Search for the cell housing the specified text and yield its [x, y] center coordinate. 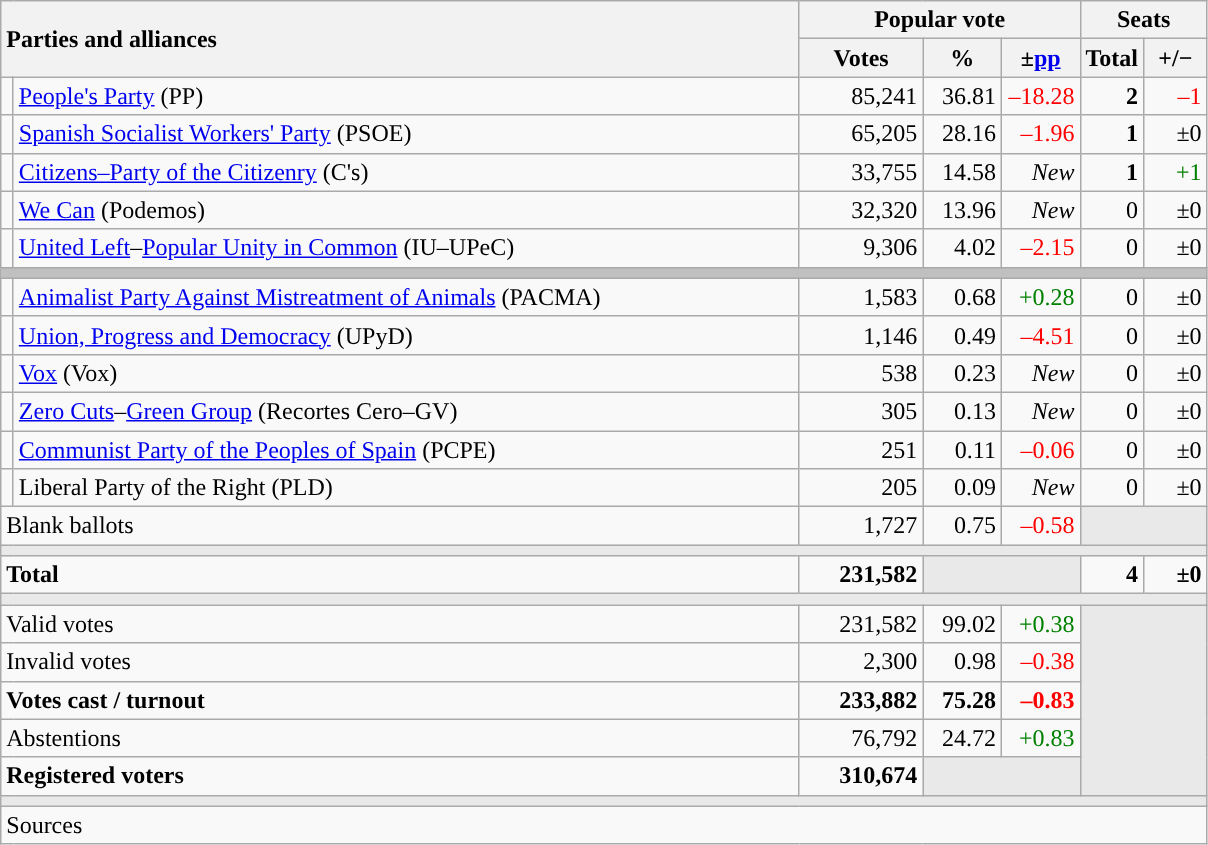
251 [861, 449]
Seats [1144, 20]
Registered voters [400, 776]
0.98 [962, 662]
% [962, 58]
32,320 [861, 210]
0.23 [962, 373]
Animalist Party Against Mistreatment of Animals (PACMA) [406, 297]
+0.38 [1040, 624]
Spanish Socialist Workers' Party (PSOE) [406, 134]
24.72 [962, 738]
–0.06 [1040, 449]
14.58 [962, 172]
+0.83 [1040, 738]
Communist Party of the Peoples of Spain (PCPE) [406, 449]
65,205 [861, 134]
33,755 [861, 172]
Abstentions [400, 738]
We Can (Podemos) [406, 210]
Sources [604, 825]
+0.28 [1040, 297]
4 [1112, 575]
1,727 [861, 526]
99.02 [962, 624]
–1 [1176, 96]
0.68 [962, 297]
2,300 [861, 662]
305 [861, 411]
233,882 [861, 700]
–0.38 [1040, 662]
Citizens–Party of the Citizenry (C's) [406, 172]
2 [1112, 96]
Invalid votes [400, 662]
–2.15 [1040, 248]
9,306 [861, 248]
+1 [1176, 172]
–1.96 [1040, 134]
85,241 [861, 96]
0.13 [962, 411]
0.11 [962, 449]
36.81 [962, 96]
205 [861, 488]
Valid votes [400, 624]
–0.83 [1040, 700]
0.09 [962, 488]
76,792 [861, 738]
Liberal Party of the Right (PLD) [406, 488]
0.49 [962, 335]
Vox (Vox) [406, 373]
Zero Cuts–Green Group (Recortes Cero–GV) [406, 411]
310,674 [861, 776]
28.16 [962, 134]
–4.51 [1040, 335]
538 [861, 373]
People's Party (PP) [406, 96]
–0.58 [1040, 526]
Union, Progress and Democracy (UPyD) [406, 335]
0.75 [962, 526]
1,146 [861, 335]
4.02 [962, 248]
±pp [1040, 58]
–18.28 [1040, 96]
13.96 [962, 210]
Parties and alliances [400, 39]
+/− [1176, 58]
Votes cast / turnout [400, 700]
Popular vote [940, 20]
Blank ballots [400, 526]
United Left–Popular Unity in Common (IU–UPeC) [406, 248]
1,583 [861, 297]
Votes [861, 58]
75.28 [962, 700]
